Determine the [X, Y] coordinate at the center of the cell enclosing the given text.  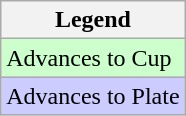
Advances to Plate [93, 96]
Legend [93, 20]
Advances to Cup [93, 58]
